Find where the given text appears and provide that cell's center as (x, y) coordinate. 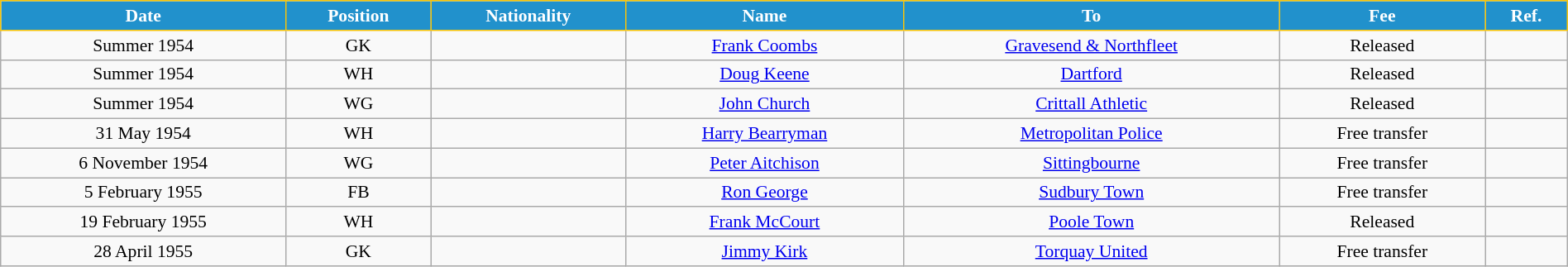
Torquay United (1091, 251)
To (1091, 16)
Ron George (764, 193)
19 February 1955 (144, 222)
Nationality (528, 16)
Frank Coombs (764, 45)
31 May 1954 (144, 134)
FB (359, 193)
Poole Town (1091, 222)
Harry Bearryman (764, 134)
28 April 1955 (144, 251)
Jimmy Kirk (764, 251)
Name (764, 16)
6 November 1954 (144, 163)
Dartford (1091, 74)
Ref. (1527, 16)
Doug Keene (764, 74)
Gravesend & Northfleet (1091, 45)
Peter Aitchison (764, 163)
5 February 1955 (144, 193)
Metropolitan Police (1091, 134)
Date (144, 16)
Frank McCourt (764, 222)
Fee (1383, 16)
Position (359, 16)
John Church (764, 104)
Sittingbourne (1091, 163)
Crittall Athletic (1091, 104)
Sudbury Town (1091, 193)
